Return (X, Y) of the center of cell containing provided text 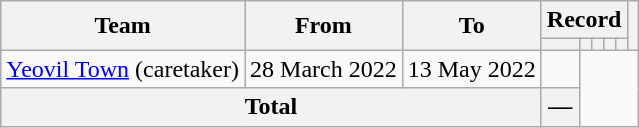
— (560, 107)
13 May 2022 (472, 69)
28 March 2022 (324, 69)
Total (272, 107)
From (324, 26)
Yeovil Town (caretaker) (123, 69)
Record (584, 20)
Team (123, 26)
To (472, 26)
